Determine the (x, y) coordinate at the center of the cell enclosing the given text.  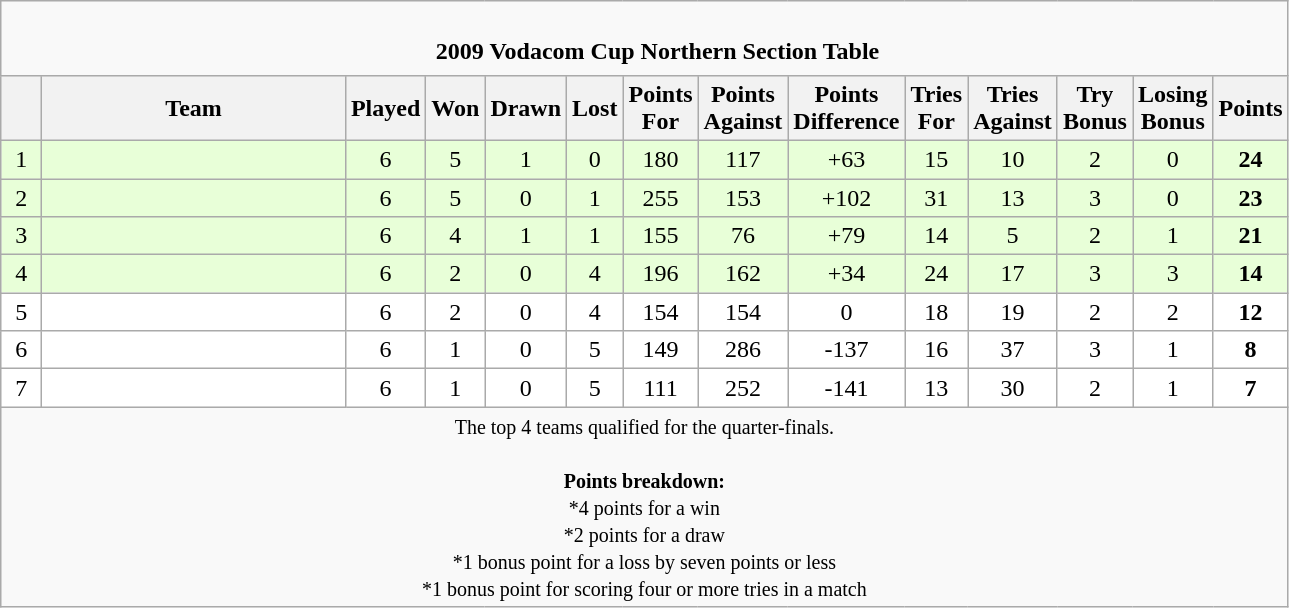
23 (1250, 197)
Lost (595, 108)
196 (660, 274)
Played (385, 108)
+63 (846, 159)
76 (743, 236)
117 (743, 159)
18 (936, 312)
8 (1250, 350)
252 (743, 388)
Points For (660, 108)
+102 (846, 197)
149 (660, 350)
Points Against (743, 108)
Tries For (936, 108)
+34 (846, 274)
180 (660, 159)
255 (660, 197)
Try Bonus (1094, 108)
Tries Against (1013, 108)
155 (660, 236)
Losing Bonus (1172, 108)
Points (1250, 108)
153 (743, 197)
+79 (846, 236)
111 (660, 388)
37 (1013, 350)
16 (936, 350)
19 (1013, 312)
31 (936, 197)
Team (194, 108)
30 (1013, 388)
-137 (846, 350)
-141 (846, 388)
21 (1250, 236)
15 (936, 159)
162 (743, 274)
12 (1250, 312)
Points Difference (846, 108)
Won (456, 108)
Drawn (526, 108)
286 (743, 350)
10 (1013, 159)
17 (1013, 274)
